Return (X, Y) of the center of cell containing provided text 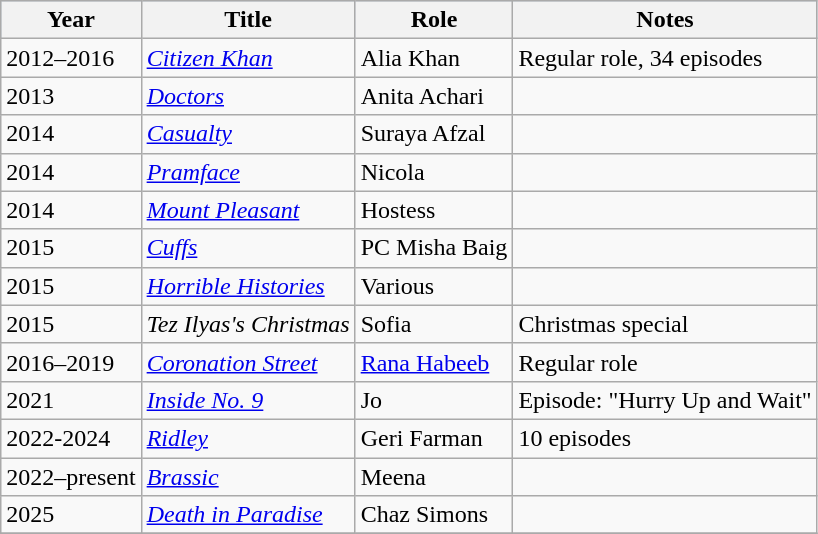
Chaz Simons (434, 515)
Christmas special (665, 324)
Horrible Histories (248, 286)
Title (248, 20)
Rana Habeeb (434, 362)
Ridley (248, 438)
Mount Pleasant (248, 210)
2021 (71, 400)
Sofia (434, 324)
Jo (434, 400)
PC Misha Baig (434, 248)
Alia Khan (434, 58)
Nicola (434, 172)
2022-2024 (71, 438)
Cuffs (248, 248)
Pramface (248, 172)
Hostess (434, 210)
Coronation Street (248, 362)
Tez Ilyas's Christmas (248, 324)
Regular role (665, 362)
2013 (71, 96)
Death in Paradise (248, 515)
Geri Farman (434, 438)
Year (71, 20)
Notes (665, 20)
Inside No. 9 (248, 400)
Suraya Afzal (434, 134)
Various (434, 286)
Citizen Khan (248, 58)
2016–2019 (71, 362)
Meena (434, 477)
Casualty (248, 134)
2022–present (71, 477)
2025 (71, 515)
10 episodes (665, 438)
Doctors (248, 96)
Anita Achari (434, 96)
Episode: "Hurry Up and Wait" (665, 400)
2012–2016 (71, 58)
Regular role, 34 episodes (665, 58)
Brassic (248, 477)
Role (434, 20)
